Determine the (x, y) coordinate at the center of the cell enclosing the given text.  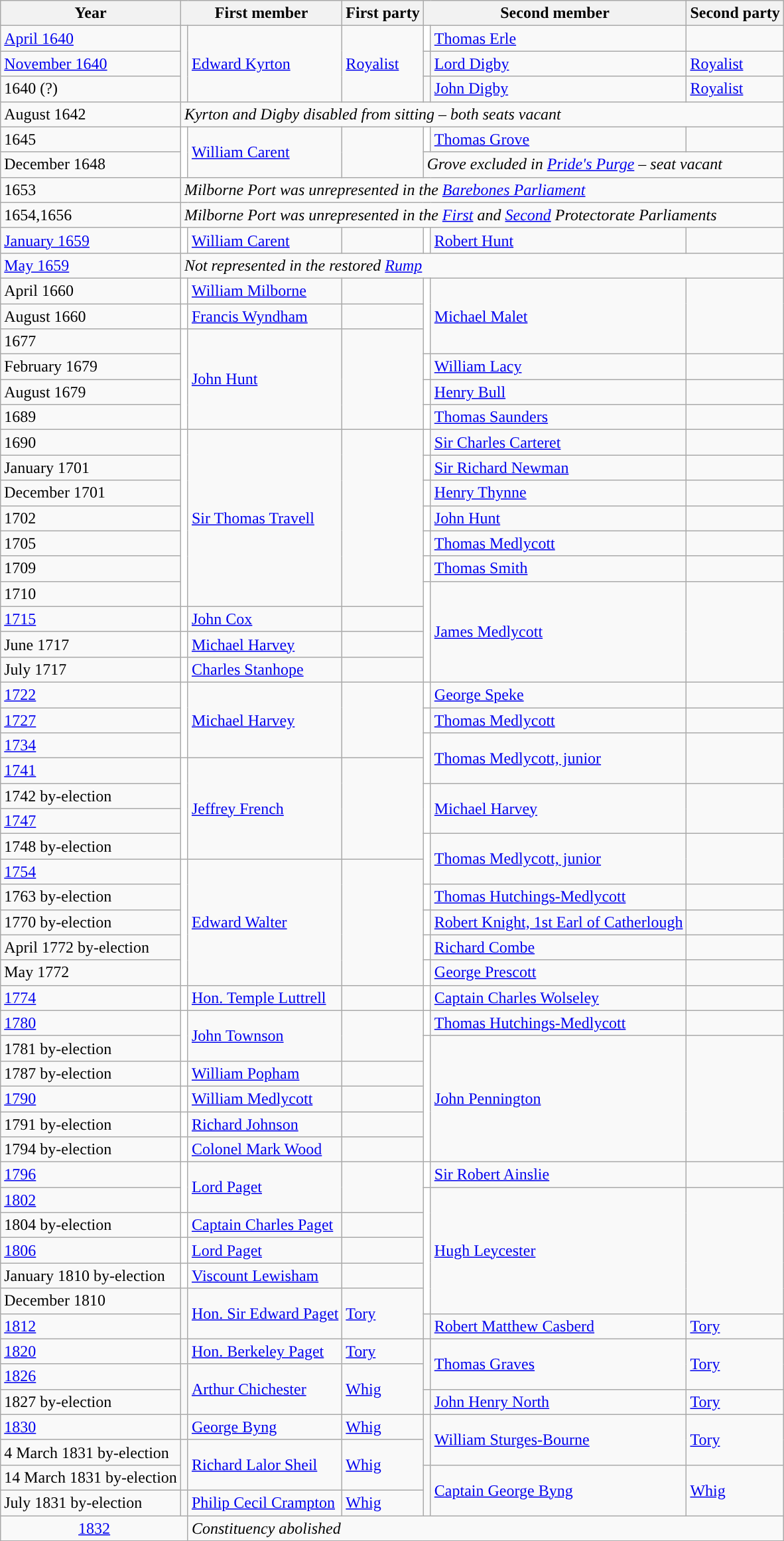
June 1717 (91, 644)
George Speke (558, 695)
May 1659 (91, 265)
1742 by-election (91, 796)
1806 (91, 1250)
Henry Thynne (558, 493)
Milborne Port was unrepresented in the Barebones Parliament (482, 190)
1709 (91, 569)
1715 (91, 619)
Michael Malet (558, 316)
Sir Robert Ainslie (558, 1175)
1705 (91, 543)
1645 (91, 139)
1710 (91, 594)
Year (91, 13)
Colonel Mark Wood (265, 1150)
February 1679 (91, 367)
1832 (94, 1528)
1689 (91, 417)
April 1772 by-election (91, 947)
Constituency abolished (486, 1528)
April 1660 (91, 291)
Philip Cecil Crampton (265, 1503)
Edward Kyrton (265, 64)
Richard Johnson (265, 1124)
George Prescott (558, 972)
1653 (91, 190)
1747 (91, 821)
James Medlycott (558, 632)
1690 (91, 442)
Captain Charles Paget (265, 1225)
Thomas Grove (558, 139)
Robert Matthew Casberd (558, 1326)
Second member (555, 13)
December 1648 (91, 165)
William Popham (265, 1073)
Not represented in the restored Rump (482, 265)
Hon. Sir Edward Paget (265, 1313)
1770 by-election (91, 922)
1734 (91, 746)
Sir Charles Carteret (558, 442)
1820 (91, 1351)
First member (261, 13)
1794 by-election (91, 1150)
Thomas Saunders (558, 417)
1754 (91, 872)
1787 by-election (91, 1073)
Jeffrey French (265, 809)
1727 (91, 720)
August 1679 (91, 392)
First party (383, 13)
Hugh Leycester (558, 1250)
John Digby (558, 89)
1748 by-election (91, 846)
Hon. Temple Luttrell (265, 998)
January 1810 by-election (91, 1276)
December 1810 (91, 1301)
1790 (91, 1099)
April 1640 (91, 38)
William Lacy (558, 367)
May 1772 (91, 972)
Kyrton and Digby disabled from sitting – both seats vacant (482, 114)
January 1659 (91, 240)
1802 (91, 1200)
1722 (91, 695)
Thomas Smith (558, 569)
August 1642 (91, 114)
William Medlycott (265, 1099)
Robert Hunt (558, 240)
John Townson (265, 1036)
Arthur Chichester (265, 1389)
Francis Wyndham (265, 316)
John Cox (265, 619)
1640 (?) (91, 89)
1774 (91, 998)
1763 by-election (91, 897)
August 1660 (91, 316)
Hon. Berkeley Paget (265, 1351)
1830 (91, 1427)
December 1701 (91, 493)
1791 by-election (91, 1124)
John Henry North (558, 1402)
1796 (91, 1175)
1812 (91, 1326)
Lord Digby (558, 64)
Richard Combe (558, 947)
Charles Stanhope (265, 669)
Thomas Graves (558, 1364)
Henry Bull (558, 392)
1677 (91, 342)
July 1717 (91, 669)
Viscount Lewisham (265, 1276)
1804 by-election (91, 1225)
1654,1656 (91, 215)
January 1701 (91, 468)
1781 by-election (91, 1048)
Robert Knight, 1st Earl of Catherlough (558, 922)
1827 by-election (91, 1402)
Milborne Port was unrepresented in the First and Second Protectorate Parliaments (482, 215)
Thomas Erle (558, 38)
July 1831 by-election (91, 1503)
Sir Richard Newman (558, 468)
William Sturges-Bourne (558, 1440)
Captain Charles Wolseley (558, 998)
1780 (91, 1023)
John Pennington (558, 1099)
November 1640 (91, 64)
1826 (91, 1376)
Captain George Byng (558, 1490)
William Milborne (265, 291)
Edward Walter (265, 922)
14 March 1831 by-election (91, 1477)
Richard Lalor Sheil (265, 1465)
1741 (91, 771)
Second party (735, 13)
4 March 1831 by-election (91, 1452)
Sir Thomas Travell (265, 518)
Grove excluded in Pride's Purge – seat vacant (604, 165)
George Byng (265, 1427)
1702 (91, 518)
